For the text-containing cell, return its midpoint in [x, y] coordinate format. 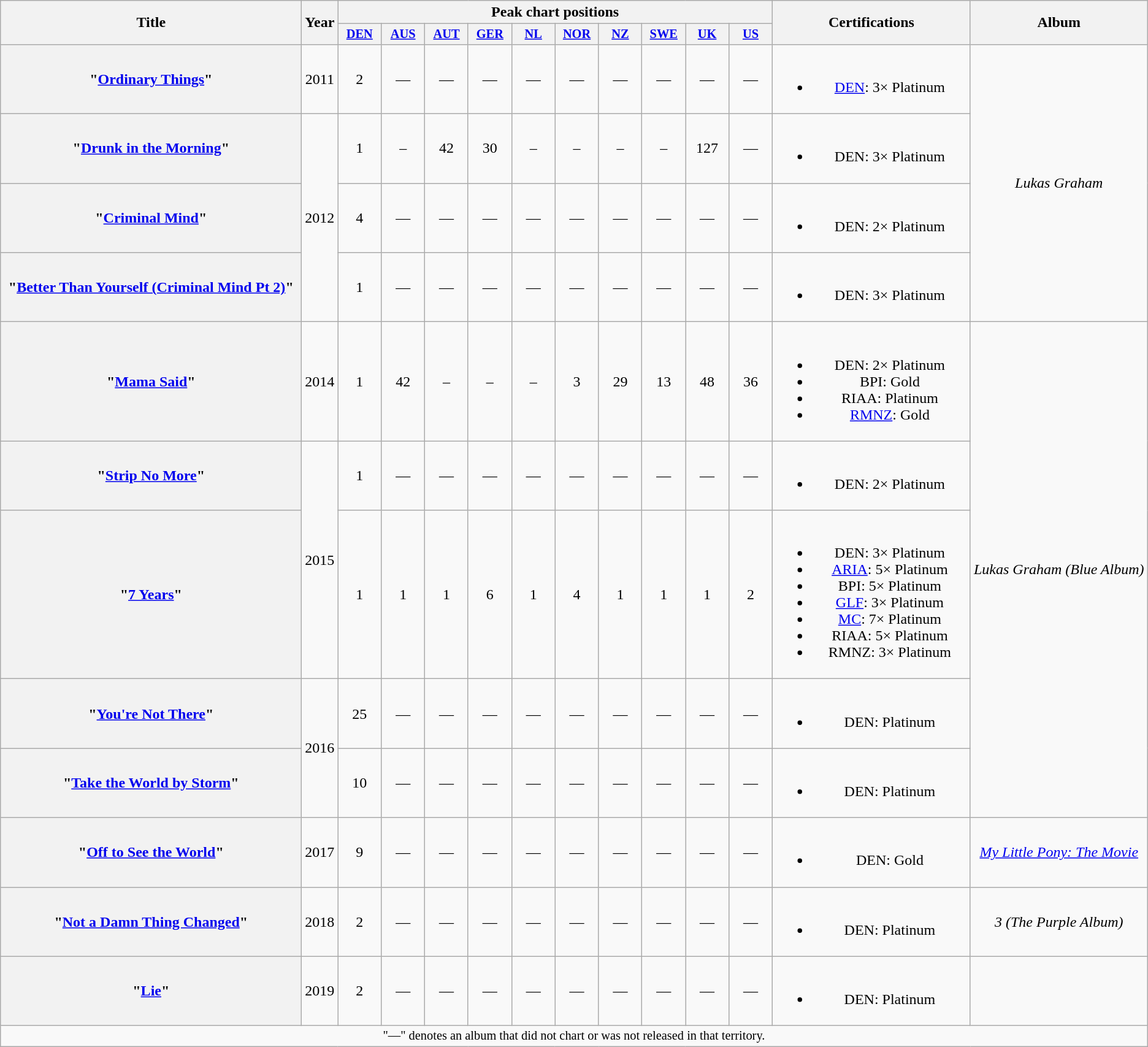
US [751, 34]
GER [489, 34]
6 [489, 595]
"Not a Damn Thing Changed" [151, 921]
2016 [320, 748]
2017 [320, 853]
"Criminal Mind" [151, 218]
36 [751, 382]
2011 [320, 79]
"Drunk in the Morning" [151, 148]
Lukas Graham (Blue Album) [1058, 570]
AUT [446, 34]
DEN: Gold [871, 853]
"Ordinary Things" [151, 79]
"Mama Said" [151, 382]
"7 Years" [151, 595]
DEN [359, 34]
3 (The Purple Album) [1058, 921]
30 [489, 148]
My Little Pony: The Movie [1058, 853]
Title [151, 23]
Lukas Graham [1058, 183]
2012 [320, 218]
DEN: 3× PlatinumARIA: 5× PlatinumBPI: 5× PlatinumGLF: 3× PlatinumMC: 7× PlatinumRIAA: 5× PlatinumRMNZ: 3× Platinum [871, 595]
9 [359, 853]
"You're Not There" [151, 714]
29 [621, 382]
48 [708, 382]
3 [576, 382]
"Better Than Yourself (Criminal Mind Pt 2)" [151, 287]
Year [320, 23]
10 [359, 783]
25 [359, 714]
13 [664, 382]
DEN: 2× PlatinumBPI: GoldRIAA: PlatinumRMNZ: Gold [871, 382]
Album [1058, 23]
"—" denotes an album that did not chart or was not released in that territory. [574, 1036]
"Strip No More" [151, 476]
"Off to See the World" [151, 853]
2015 [320, 560]
SWE [664, 34]
2014 [320, 382]
Peak chart positions [556, 12]
2018 [320, 921]
NOR [576, 34]
127 [708, 148]
AUS [404, 34]
2019 [320, 991]
UK [708, 34]
NZ [621, 34]
"Take the World by Storm" [151, 783]
NL [534, 34]
Certifications [871, 23]
"Lie" [151, 991]
